Return the [x, y] coordinate for the center point of the cell that contains the specified text.  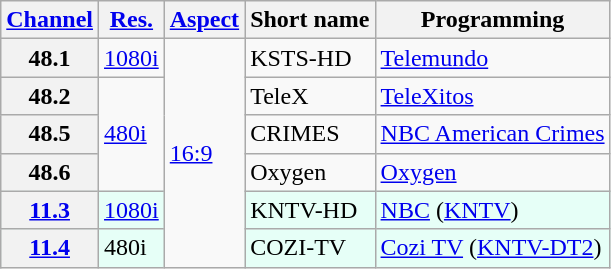
Aspect [204, 20]
Res. [132, 20]
11.3 [50, 210]
48.1 [50, 58]
NBC (KNTV) [492, 210]
48.2 [50, 96]
NBC American Crimes [492, 134]
48.5 [50, 134]
Short name [310, 20]
COZI-TV [310, 248]
KSTS-HD [310, 58]
48.6 [50, 172]
11.4 [50, 248]
16:9 [204, 153]
Programming [492, 20]
Channel [50, 20]
TeleX [310, 96]
Telemundo [492, 58]
CRIMES [310, 134]
Cozi TV (KNTV-DT2) [492, 248]
KNTV-HD [310, 210]
TeleXitos [492, 96]
